Determine the [X, Y] coordinate at the center of the cell enclosing the given text.  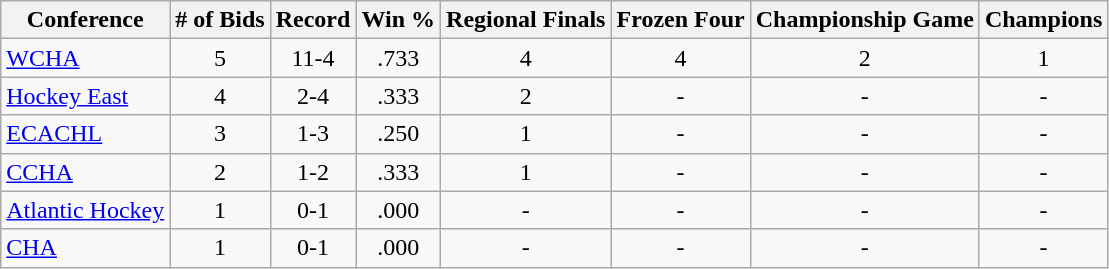
2-4 [313, 96]
Conference [86, 20]
1-2 [313, 172]
Hockey East [86, 96]
Regional Finals [526, 20]
Champions [1043, 20]
3 [220, 134]
.733 [398, 58]
Record [313, 20]
CCHA [86, 172]
11-4 [313, 58]
Frozen Four [680, 20]
.250 [398, 134]
5 [220, 58]
Win % [398, 20]
WCHA [86, 58]
ECACHL [86, 134]
Atlantic Hockey [86, 210]
Championship Game [864, 20]
# of Bids [220, 20]
1-3 [313, 134]
CHA [86, 248]
